From the cell containing the given text, extract its center point as [x, y] coordinate. 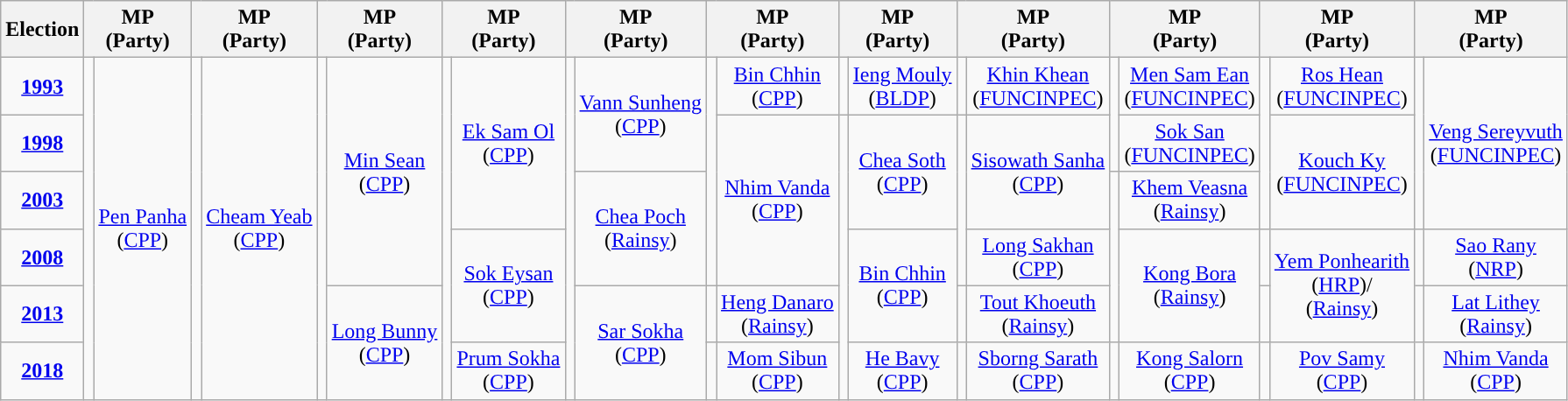
Sao Rany(NRP) [1496, 257]
Lat Lithey(Rainsy) [1496, 313]
Prum Sokha(CPP) [508, 371]
Khem Veasna(Rainsy) [1190, 200]
Min Sean(CPP) [385, 172]
Ek Sam Ol(CPP) [508, 144]
Chea Soth(CPP) [902, 172]
Veng Sereyvuth(FUNCINPEC) [1496, 144]
Heng Danaro(Rainsy) [778, 313]
Yem Ponhearith(HRP)/(Rainsy) [1342, 285]
2008 [42, 257]
Pen Panha(CPP) [143, 229]
2003 [42, 200]
Sisowath Sanha(CPP) [1038, 172]
Cheam Yeab(CPP) [259, 229]
Sok Eysan(CPP) [508, 285]
Pov Samy(CPP) [1342, 371]
Kong Bora(Rainsy) [1190, 285]
Ros Hean(FUNCINPEC) [1342, 86]
Chea Poch(Rainsy) [640, 229]
1993 [42, 86]
1998 [42, 144]
Vann Sunheng(CPP) [640, 115]
He Bavy(CPP) [902, 371]
Long Bunny(CPP) [385, 342]
Men Sam Ean(FUNCINPEC) [1190, 86]
Khin Khean(FUNCINPEC) [1038, 86]
Ieng Mouly(BLDP) [902, 86]
Sar Sokha(CPP) [640, 342]
Kouch Ky(FUNCINPEC) [1342, 172]
Kong Salorn(CPP) [1190, 371]
Tout Khoeuth(Rainsy) [1038, 313]
Sok San(FUNCINPEC) [1190, 144]
2018 [42, 371]
Election [42, 30]
Long Sakhan(CPP) [1038, 257]
Sborng Sarath(CPP) [1038, 371]
Mom Sibun(CPP) [778, 371]
2013 [42, 313]
